Return the [x, y] coordinate for the center point of the cell that contains the specified text.  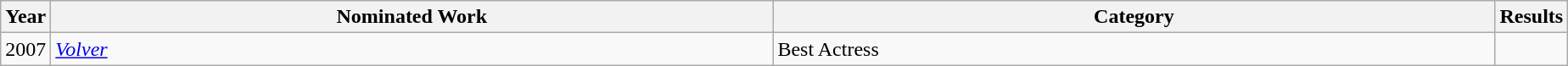
Results [1532, 17]
Nominated Work [412, 17]
2007 [25, 49]
Best Actress [1134, 49]
Year [25, 17]
Volver [412, 49]
Category [1134, 17]
